For the text-containing cell, return its midpoint in [x, y] coordinate format. 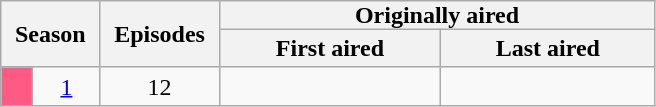
Season [50, 34]
Last aired [548, 48]
12 [160, 86]
Originally aired [437, 15]
First aired [330, 48]
1 [66, 86]
Episodes [160, 34]
